Identify which cell holds the provided text, then report its (X, Y) central coordinate. 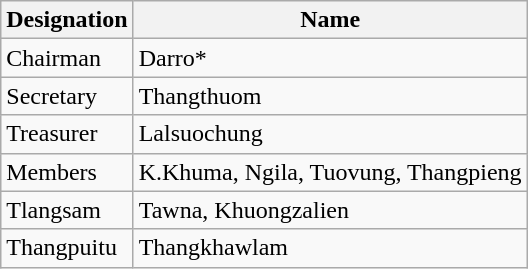
Thangpuitu (67, 248)
Tlangsam (67, 210)
Thangkhawlam (330, 248)
K.Khuma, Ngila, Tuovung, Thangpieng (330, 172)
Designation (67, 20)
Tawna, Khuongzalien (330, 210)
Name (330, 20)
Secretary (67, 96)
Treasurer (67, 134)
Thangthuom (330, 96)
Darro* (330, 58)
Chairman (67, 58)
Members (67, 172)
Lalsuochung (330, 134)
